Scan for the cell matching the given text and deliver its [x, y] coordinate at center. 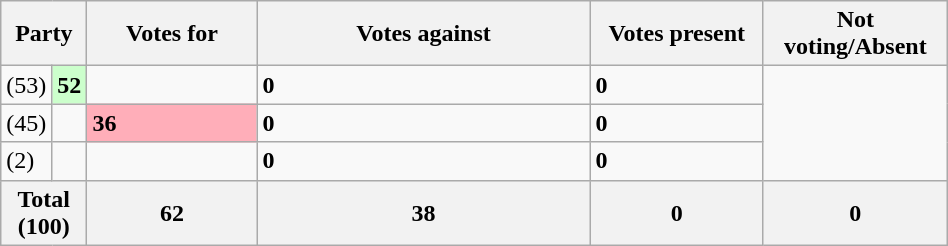
Party [44, 34]
52 [70, 85]
Votes for [172, 34]
36 [172, 123]
(53) [26, 85]
Votes present [676, 34]
62 [172, 212]
38 [424, 212]
(2) [26, 161]
Not voting/Absent [855, 34]
Total (100) [44, 212]
(45) [26, 123]
Votes against [424, 34]
